For the text-containing cell, return its midpoint in [x, y] coordinate format. 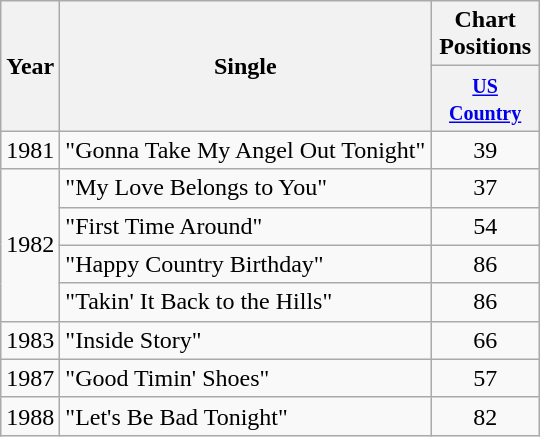
"Takin' It Back to the Hills" [246, 302]
82 [486, 416]
"First Time Around" [246, 226]
Single [246, 66]
39 [486, 150]
"Inside Story" [246, 340]
57 [486, 378]
US Country [486, 98]
1988 [30, 416]
66 [486, 340]
"Happy Country Birthday" [246, 264]
37 [486, 188]
"My Love Belongs to You" [246, 188]
"Good Timin' Shoes" [246, 378]
1987 [30, 378]
Year [30, 66]
1982 [30, 245]
"Gonna Take My Angel Out Tonight" [246, 150]
54 [486, 226]
1981 [30, 150]
"Let's Be Bad Tonight" [246, 416]
1983 [30, 340]
Chart Positions [486, 34]
